Return the (x, y) coordinate for the center point of the cell that contains the specified text.  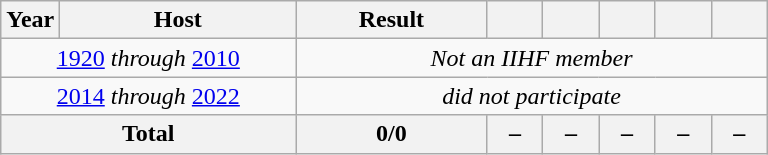
Host (178, 20)
0/0 (392, 134)
Year (30, 20)
1920 through 2010 (148, 58)
Result (392, 20)
Total (148, 134)
did not participate (532, 96)
2014 through 2022 (148, 96)
Not an IIHF member (532, 58)
